Provide the [x, y] coordinate of the cell's center where the given text is located.  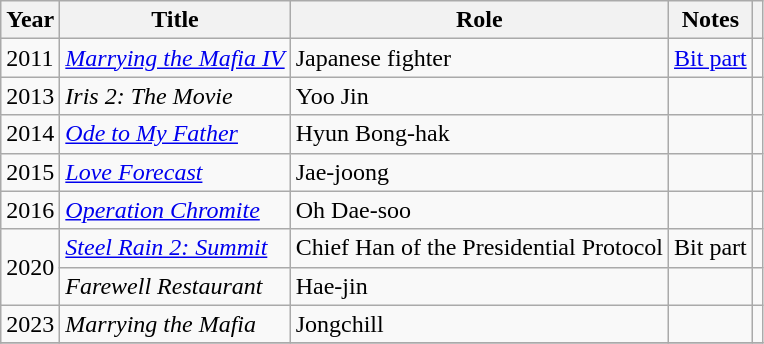
Ode to My Father [175, 134]
Jongchill [479, 324]
2011 [30, 58]
2014 [30, 134]
Jae-joong [479, 172]
Oh Dae-soo [479, 210]
Year [30, 20]
Title [175, 20]
Hyun Bong-hak [479, 134]
Operation Chromite [175, 210]
Love Forecast [175, 172]
Role [479, 20]
Japanese fighter [479, 58]
Marrying the Mafia [175, 324]
2015 [30, 172]
2023 [30, 324]
Chief Han of the Presidential Protocol [479, 248]
Farewell Restaurant [175, 286]
Iris 2: The Movie [175, 96]
2020 [30, 267]
Notes [711, 20]
Steel Rain 2: Summit [175, 248]
2016 [30, 210]
Marrying the Mafia IV [175, 58]
2013 [30, 96]
Yoo Jin [479, 96]
Hae-jin [479, 286]
